Return the [x, y] coordinate for the center point of the cell that contains the specified text.  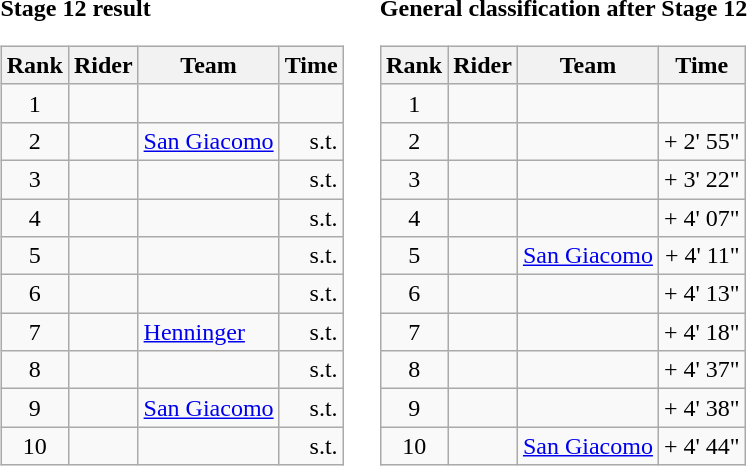
+ 2' 55" [702, 141]
+ 4' 07" [702, 217]
+ 4' 44" [702, 446]
+ 4' 13" [702, 294]
+ 4' 37" [702, 370]
+ 4' 38" [702, 408]
Henninger [208, 332]
+ 4' 18" [702, 332]
+ 4' 11" [702, 256]
+ 3' 22" [702, 179]
